Find where the given text appears and provide that cell's center as [x, y] coordinate. 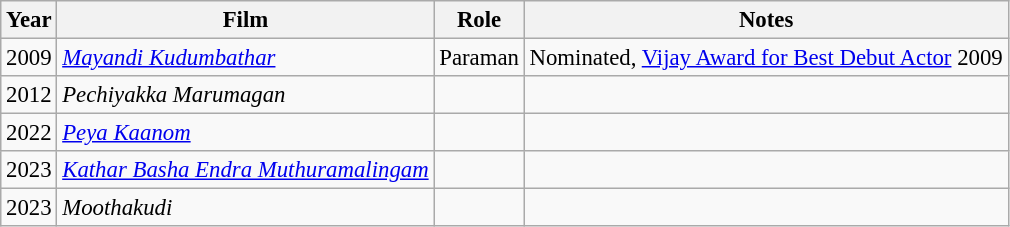
Notes [766, 20]
2022 [29, 133]
Paraman [479, 58]
Mayandi Kudumbathar [246, 58]
2009 [29, 58]
2012 [29, 95]
Moothakudi [246, 208]
Film [246, 20]
Nominated, Vijay Award for Best Debut Actor 2009 [766, 58]
Year [29, 20]
Pechiyakka Marumagan [246, 95]
Peya Kaanom [246, 133]
Kathar Basha Endra Muthuramalingam [246, 170]
Role [479, 20]
